Pinpoint the cell where the given text exists, returning its [x, y] midpoint coordinate. 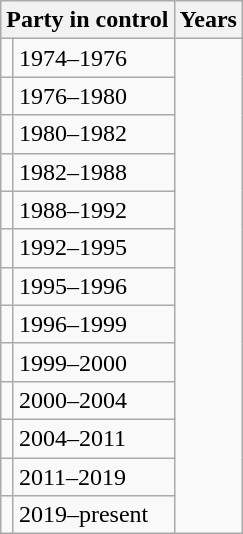
2000–2004 [94, 400]
1982–1988 [94, 172]
2011–2019 [94, 477]
1976–1980 [94, 96]
Years [208, 20]
Party in control [88, 20]
1988–1992 [94, 210]
1999–2000 [94, 362]
1980–1982 [94, 134]
1992–1995 [94, 248]
1995–1996 [94, 286]
1996–1999 [94, 324]
2004–2011 [94, 438]
1974–1976 [94, 58]
2019–present [94, 515]
